From the cell containing the given text, extract its center point as (x, y) coordinate. 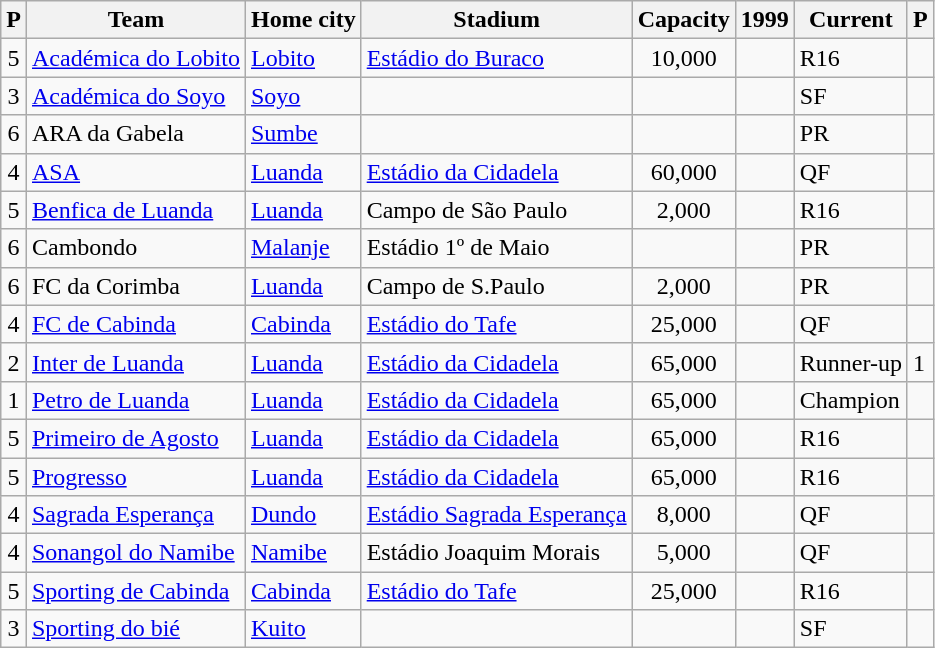
ASA (136, 172)
1999 (764, 20)
Primeiro de Agosto (136, 438)
Team (136, 20)
Sonangol do Namibe (136, 553)
Runner-up (850, 362)
Progresso (136, 477)
Estádio 1º de Maio (496, 248)
8,000 (684, 515)
Lobito (303, 58)
Kuito (303, 629)
Petro de Luanda (136, 400)
FC da Corimba (136, 286)
Home city (303, 20)
Sporting do bié (136, 629)
5,000 (684, 553)
Cambondo (136, 248)
Inter de Luanda (136, 362)
Stadium (496, 20)
Soyo (303, 96)
Estádio do Buraco (496, 58)
Dundo (303, 515)
Académica do Soyo (136, 96)
Campo de S.Paulo (496, 286)
Current (850, 20)
Académica do Lobito (136, 58)
Namibe (303, 553)
Champion (850, 400)
Estádio Joaquim Morais (496, 553)
Estádio Sagrada Esperança (496, 515)
Campo de São Paulo (496, 210)
10,000 (684, 58)
Malanje (303, 248)
Benfica de Luanda (136, 210)
FC de Cabinda (136, 324)
60,000 (684, 172)
Sumbe (303, 134)
Sporting de Cabinda (136, 591)
2 (14, 362)
ARA da Gabela (136, 134)
Capacity (684, 20)
Sagrada Esperança (136, 515)
